Extract the [X, Y] coordinate from the center of the cell holding the provided text.  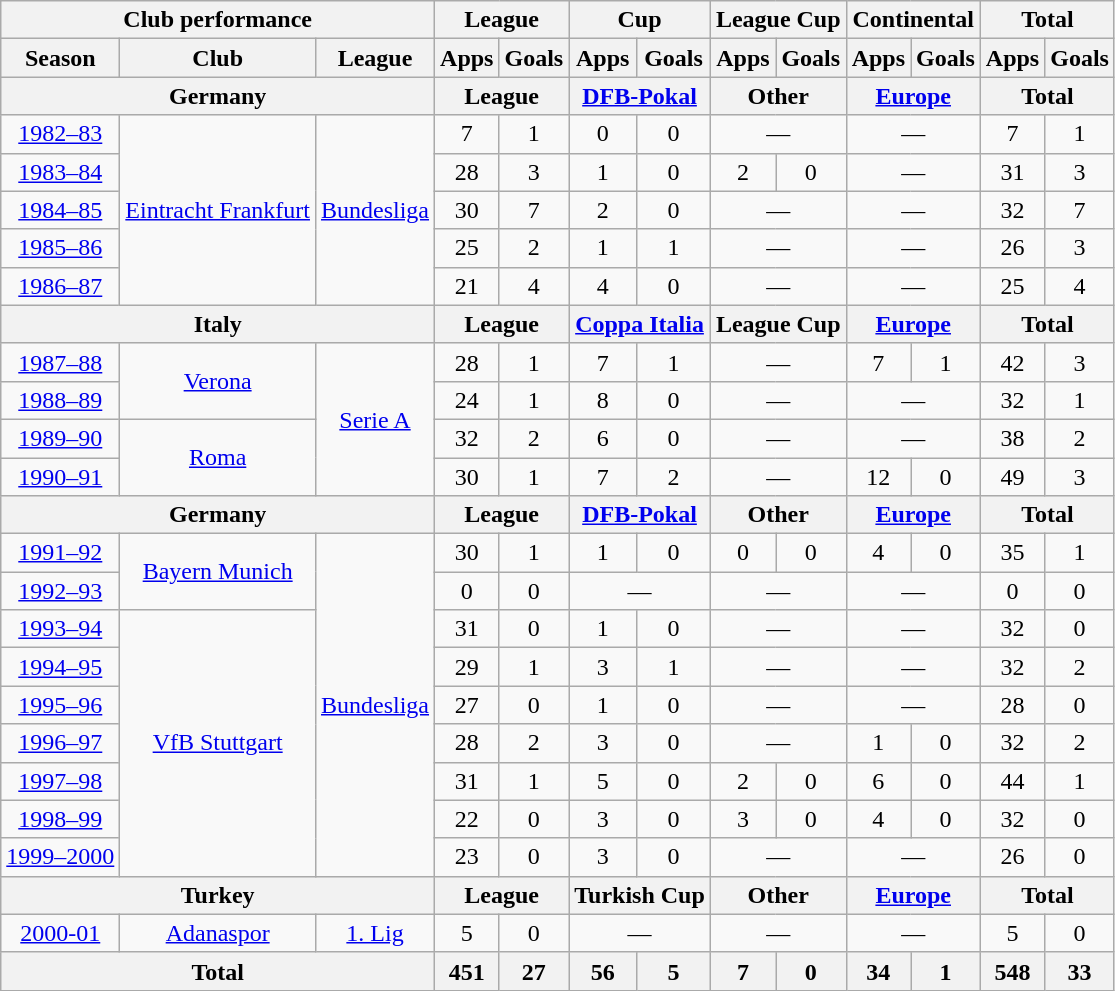
451 [467, 971]
34 [878, 971]
1982–83 [60, 134]
1991–92 [60, 553]
1990–91 [60, 477]
1994–95 [60, 667]
8 [603, 400]
12 [878, 477]
1984–85 [60, 210]
Bayern Munich [218, 572]
Verona [218, 381]
38 [1012, 438]
Cup [640, 20]
1998–99 [60, 819]
24 [467, 400]
Club performance [218, 20]
2000-01 [60, 933]
Season [60, 58]
33 [1080, 971]
Club [218, 58]
Serie A [374, 419]
1996–97 [60, 743]
VfB Stuttgart [218, 743]
1985–86 [60, 248]
Italy [218, 324]
Continental [913, 20]
Adanaspor [218, 933]
1993–94 [60, 629]
1997–98 [60, 781]
Coppa Italia [640, 324]
21 [467, 286]
1986–87 [60, 286]
42 [1012, 362]
49 [1012, 477]
29 [467, 667]
1988–89 [60, 400]
Eintracht Frankfurt [218, 210]
44 [1012, 781]
56 [603, 971]
Roma [218, 457]
1987–88 [60, 362]
1992–93 [60, 591]
1995–96 [60, 705]
1989–90 [60, 438]
1999–2000 [60, 857]
548 [1012, 971]
1. Lig [374, 933]
Turkey [218, 895]
35 [1012, 553]
1983–84 [60, 172]
23 [467, 857]
Turkish Cup [640, 895]
22 [467, 819]
